Capture the cell that displays the provided text and extract its (X, Y) central coordinate. 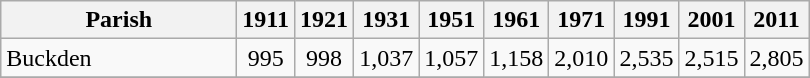
1971 (582, 20)
2011 (776, 20)
1911 (266, 20)
Buckden (119, 58)
2,535 (646, 58)
2001 (712, 20)
2,805 (776, 58)
1,057 (452, 58)
2,515 (712, 58)
995 (266, 58)
1961 (516, 20)
Parish (119, 20)
1931 (386, 20)
1,158 (516, 58)
1,037 (386, 58)
1921 (324, 20)
1991 (646, 20)
1951 (452, 20)
998 (324, 58)
2,010 (582, 58)
